Locate the cell with the specified text and output its [x, y] center coordinate. 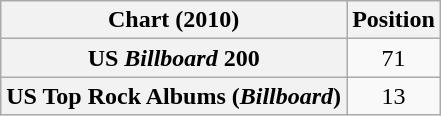
US Billboard 200 [174, 58]
Chart (2010) [174, 20]
71 [394, 58]
US Top Rock Albums (Billboard) [174, 96]
Position [394, 20]
13 [394, 96]
